Return (X, Y) of the center of cell containing provided text 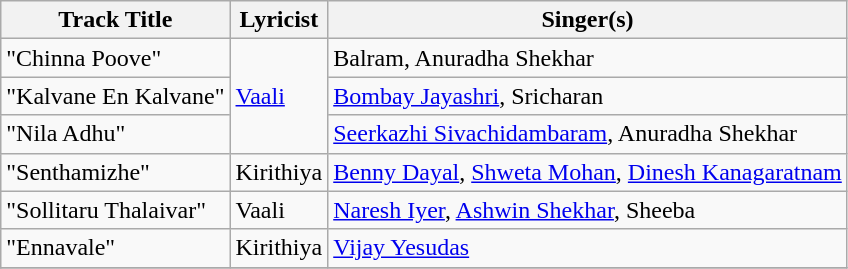
Lyricist (279, 20)
Track Title (116, 20)
Naresh Iyer, Ashwin Shekhar, Sheeba (588, 210)
"Chinna Poove" (116, 58)
"Kalvane En Kalvane" (116, 96)
Balram, Anuradha Shekhar (588, 58)
"Ennavale" (116, 248)
Singer(s) (588, 20)
Benny Dayal, Shweta Mohan, Dinesh Kanagaratnam (588, 172)
Vijay Yesudas (588, 248)
Bombay Jayashri, Sricharan (588, 96)
"Sollitaru Thalaivar" (116, 210)
"Nila Adhu" (116, 134)
"Senthamizhe" (116, 172)
Seerkazhi Sivachidambaram, Anuradha Shekhar (588, 134)
